Extract the [x, y] coordinate from the center of the cell holding the provided text.  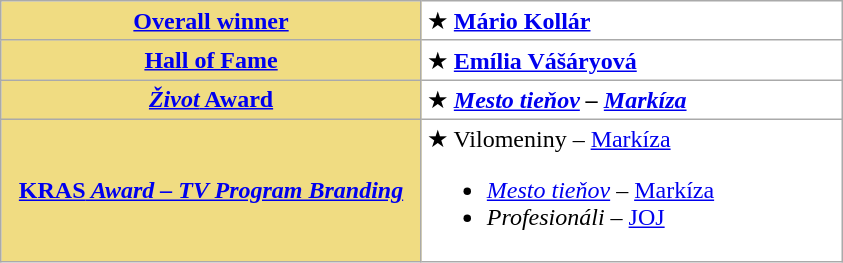
★ Emília Vášáryová [632, 60]
Hall of Fame [212, 60]
Overall winner [212, 21]
Život Award [212, 100]
★ Mário Kollár [632, 21]
KRAS Award – TV Program Branding [212, 190]
★ Mesto tieňov – Markíza [632, 100]
★ Vilomeniny – MarkízaMesto tieňov – MarkízaProfesionáli – JOJ [632, 190]
